Identify which cell holds the provided text, then report its [X, Y] central coordinate. 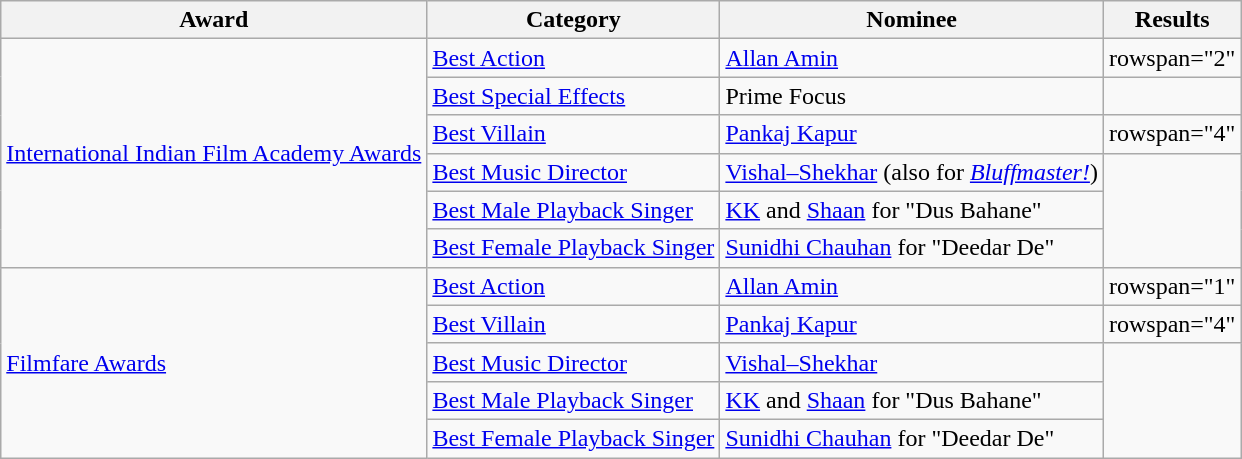
Vishal–Shekhar (also for Bluffmaster!) [912, 172]
Prime Focus [912, 96]
rowspan="1" [1172, 286]
Results [1172, 20]
rowspan="2" [1172, 58]
Vishal–Shekhar [912, 362]
Award [214, 20]
Category [574, 20]
Filmfare Awards [214, 362]
Best Special Effects [574, 96]
Nominee [912, 20]
International Indian Film Academy Awards [214, 153]
